Capture the cell that displays the provided text and extract its [x, y] central coordinate. 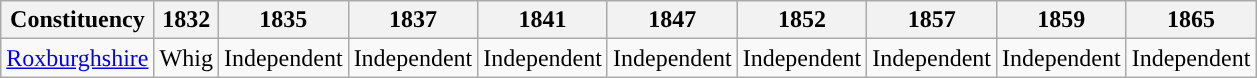
1857 [932, 20]
1865 [1191, 20]
1859 [1061, 20]
1837 [413, 20]
1852 [802, 20]
1835 [283, 20]
1841 [543, 20]
Roxburghshire [78, 58]
1832 [186, 20]
Whig [186, 58]
1847 [672, 20]
Constituency [78, 20]
